Find where the given text appears and provide that cell's center as [x, y] coordinate. 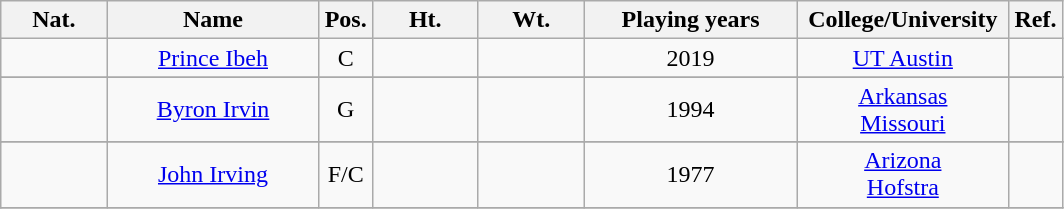
G [346, 110]
Byron Irvin [213, 110]
Name [213, 20]
Nat. [54, 20]
F/C [346, 174]
Pos. [346, 20]
Ref. [1036, 20]
Playing years [690, 20]
Prince Ibeh [213, 58]
Wt. [531, 20]
1977 [690, 174]
ArkansasMissouri [903, 110]
Ht. [425, 20]
John Irving [213, 174]
C [346, 58]
College/University [903, 20]
2019 [690, 58]
ArizonaHofstra [903, 174]
UT Austin [903, 58]
1994 [690, 110]
